Detect which cell encompasses the target text, then output its (X, Y) center coordinate. 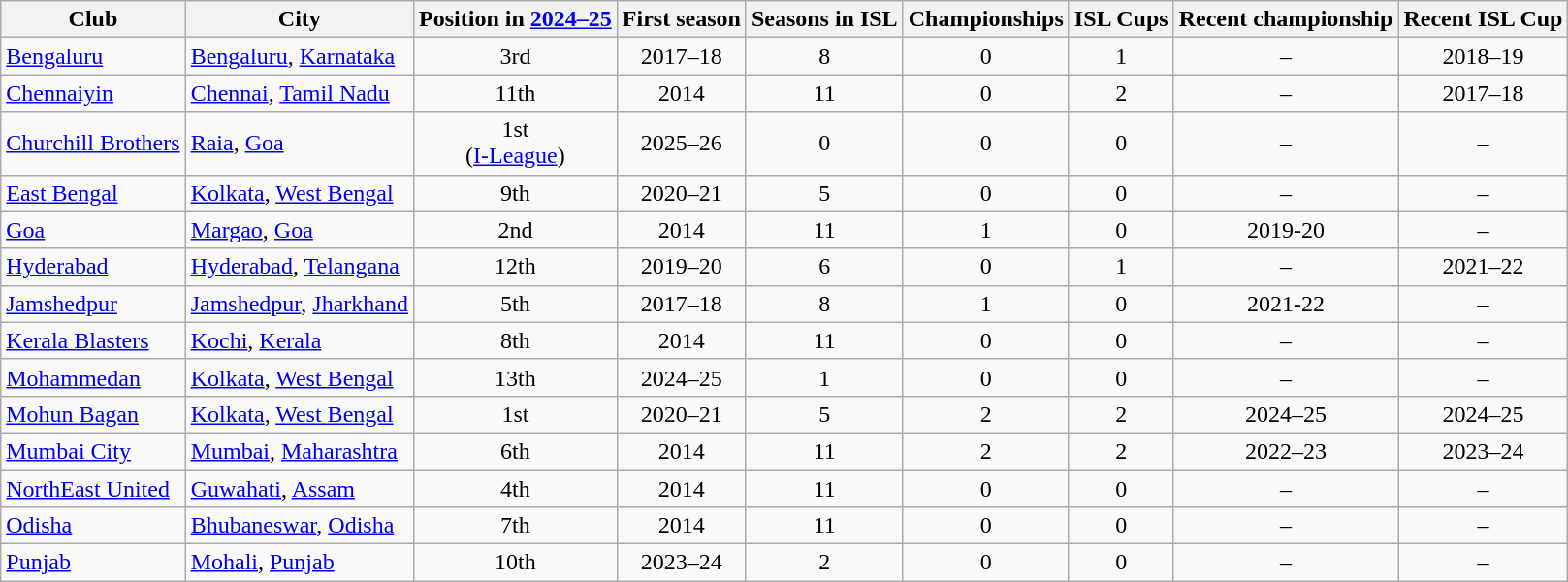
Recent ISL Cup (1484, 19)
Chennaiyin (93, 93)
Margao, Goa (299, 230)
Bengaluru (93, 56)
2021-22 (1286, 304)
6 (824, 267)
Jamshedpur, Jharkhand (299, 304)
Seasons in ISL (824, 19)
Hyderabad (93, 267)
1st(I-League) (516, 144)
NorthEast United (93, 488)
4th (516, 488)
2nd (516, 230)
Bhubaneswar, Odisha (299, 526)
Club (93, 19)
12th (516, 267)
Hyderabad, Telangana (299, 267)
2019-20 (1286, 230)
10th (516, 563)
8th (516, 340)
Punjab (93, 563)
Mohammedan (93, 377)
Mohun Bagan (93, 414)
ISL Cups (1121, 19)
Odisha (93, 526)
2019–20 (681, 267)
Chennai, Tamil Nadu (299, 93)
First season (681, 19)
Bengaluru, Karnataka (299, 56)
Goa (93, 230)
2025–26 (681, 144)
5th (516, 304)
2018–19 (1484, 56)
7th (516, 526)
1st (516, 414)
Jamshedpur (93, 304)
Guwahati, Assam (299, 488)
9th (516, 193)
Kochi, Kerala (299, 340)
Position in 2024–25 (516, 19)
Raia, Goa (299, 144)
Churchill Brothers (93, 144)
3rd (516, 56)
Kerala Blasters (93, 340)
Recent championship (1286, 19)
2021–22 (1484, 267)
Mumbai, Maharashtra (299, 451)
Championships (985, 19)
Mohali, Punjab (299, 563)
East Bengal (93, 193)
2022–23 (1286, 451)
Mumbai City (93, 451)
6th (516, 451)
City (299, 19)
11th (516, 93)
13th (516, 377)
